Output the [X, Y] coordinate of the center of the cell containing the given text.  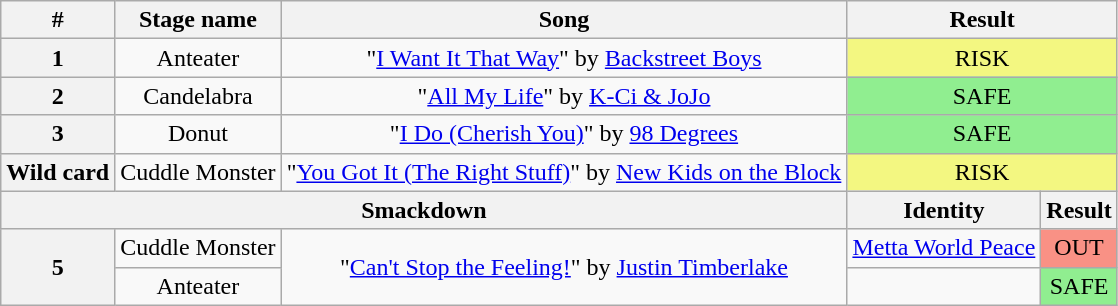
5 [58, 267]
# [58, 20]
Song [564, 20]
3 [58, 134]
1 [58, 58]
Identity [944, 210]
"Can't Stop the Feeling!" by Justin Timberlake [564, 267]
Candelabra [198, 96]
2 [58, 96]
Smackdown [424, 210]
"I Do (Cherish You)" by 98 Degrees [564, 134]
"You Got It (The Right Stuff)" by New Kids on the Block [564, 172]
"I Want It That Way" by Backstreet Boys [564, 58]
Wild card [58, 172]
OUT [1079, 248]
Metta World Peace [944, 248]
Donut [198, 134]
Stage name [198, 20]
"All My Life" by K-Ci & JoJo [564, 96]
